Identify which cell holds the provided text, then report its [x, y] central coordinate. 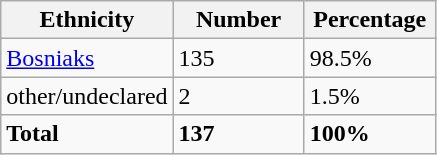
137 [238, 134]
Total [87, 134]
Bosniaks [87, 58]
98.5% [370, 58]
135 [238, 58]
Percentage [370, 20]
2 [238, 96]
other/undeclared [87, 96]
1.5% [370, 96]
Number [238, 20]
100% [370, 134]
Ethnicity [87, 20]
